Return the (X, Y) coordinate for the center point of the cell that contains the specified text.  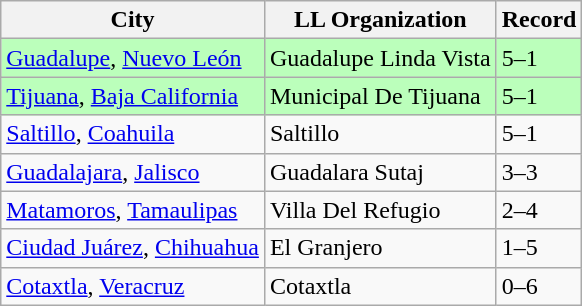
Tijuana, Baja California (133, 96)
Cotaxtla, Veracruz (133, 286)
3–3 (539, 172)
2–4 (539, 210)
Guadalupe, Nuevo León (133, 58)
Ciudad Juárez, Chihuahua (133, 248)
City (133, 20)
Saltillo (380, 134)
Cotaxtla (380, 286)
Saltillo, Coahuila (133, 134)
Municipal De Tijuana (380, 96)
0–6 (539, 286)
Guadalajara, Jalisco (133, 172)
LL Organization (380, 20)
1–5 (539, 248)
Matamoros, Tamaulipas (133, 210)
Villa Del Refugio (380, 210)
El Granjero (380, 248)
Guadalupe Linda Vista (380, 58)
Record (539, 20)
Guadalara Sutaj (380, 172)
